Return the (x, y) coordinate for the center point of the cell that contains the specified text.  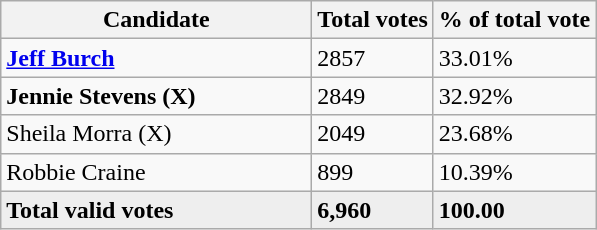
Jeff Burch (156, 58)
Jennie Stevens (X) (156, 96)
Candidate (156, 20)
100.00 (514, 210)
33.01% (514, 58)
% of total vote (514, 20)
Total votes (373, 20)
899 (373, 172)
6,960 (373, 210)
23.68% (514, 134)
Robbie Craine (156, 172)
32.92% (514, 96)
10.39% (514, 172)
2849 (373, 96)
Total valid votes (156, 210)
2857 (373, 58)
Sheila Morra (X) (156, 134)
2049 (373, 134)
